Capture the cell that displays the provided text and extract its (X, Y) central coordinate. 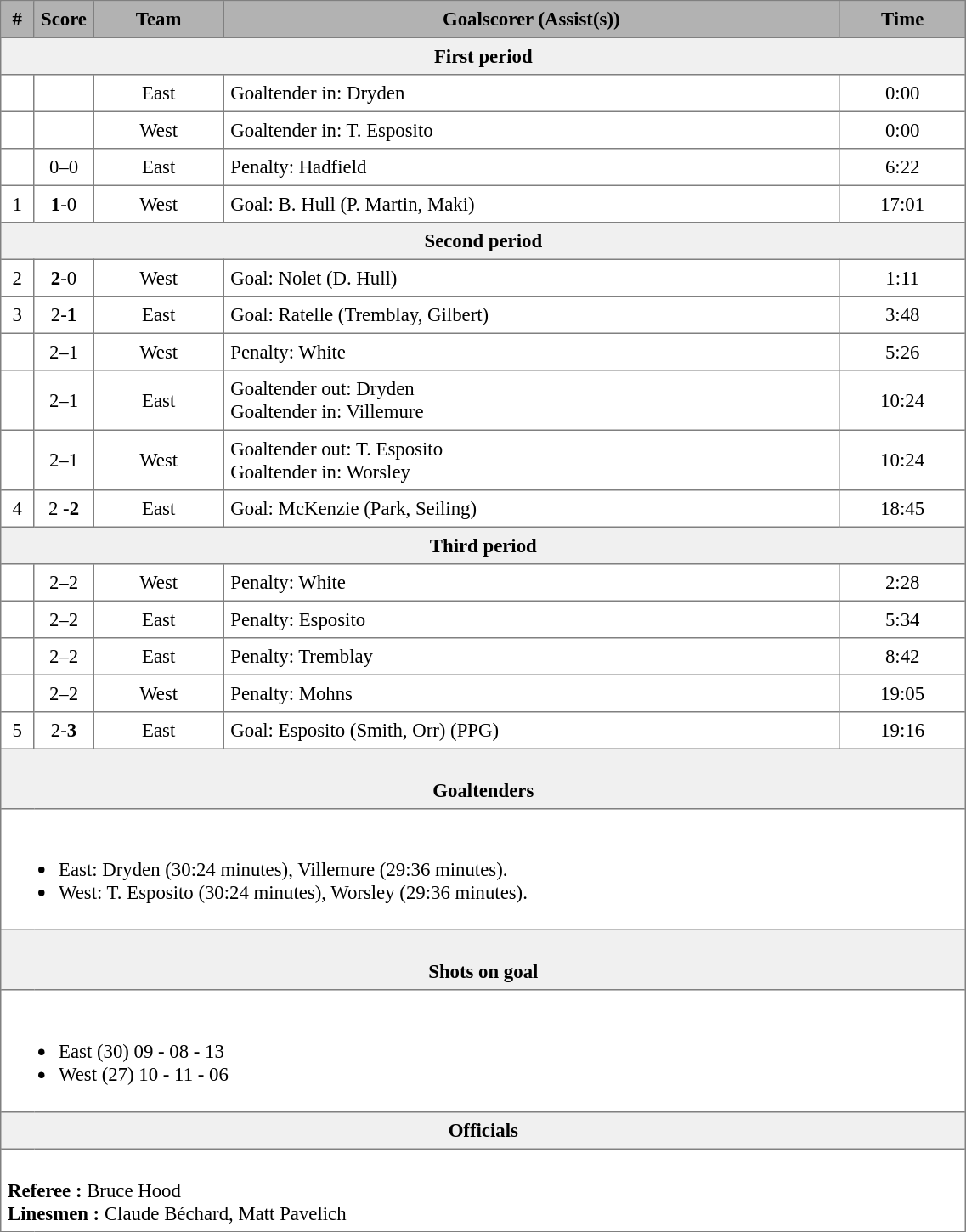
Goaltender out: DrydenGoaltender in: Villemure (531, 400)
Penalty: Mohns (531, 693)
1-0 (64, 204)
5:34 (902, 619)
Goaltender in: T. Esposito (531, 130)
2-1 (64, 315)
East: Dryden (30:24 minutes), Villemure (29:36 minutes).West: T. Esposito (30:24 minutes), Worsley (29:36 minutes). (483, 870)
0–0 (64, 167)
17:01 (902, 204)
2 -2 (64, 509)
Third period (483, 545)
Goal: McKenzie (Park, Seiling) (531, 509)
3:48 (902, 315)
19:05 (902, 693)
Penalty: Tremblay (531, 657)
Penalty: Hadfield (531, 167)
Goal: Nolet (D. Hull) (531, 278)
Goaltender in: Dryden (531, 93)
19:16 (902, 731)
Goalscorer (Assist(s)) (531, 20)
First period (483, 56)
Time (902, 20)
Team (158, 20)
Penalty: Esposito (531, 619)
18:45 (902, 509)
2-3 (64, 731)
2-0 (64, 278)
Goaltender out: T. EspositoGoaltender in: Worsley (531, 460)
3 (17, 315)
East (30) 09 - 08 - 13West (27) 10 - 11 - 06 (483, 1050)
4 (17, 509)
Goaltenders (483, 778)
# (17, 20)
Referee : Bruce HoodLinesmen : Claude Béchard, Matt Pavelich (483, 1190)
5:26 (902, 352)
2 (17, 278)
Shots on goal (483, 960)
Officials (483, 1130)
Goal: Esposito (Smith, Orr) (PPG) (531, 731)
1:11 (902, 278)
Goal: Ratelle (Tremblay, Gilbert) (531, 315)
Goal: B. Hull (P. Martin, Maki) (531, 204)
6:22 (902, 167)
2:28 (902, 583)
1 (17, 204)
Second period (483, 241)
5 (17, 731)
8:42 (902, 657)
Score (64, 20)
